Extract the [x, y] coordinate from the center of the cell holding the provided text.  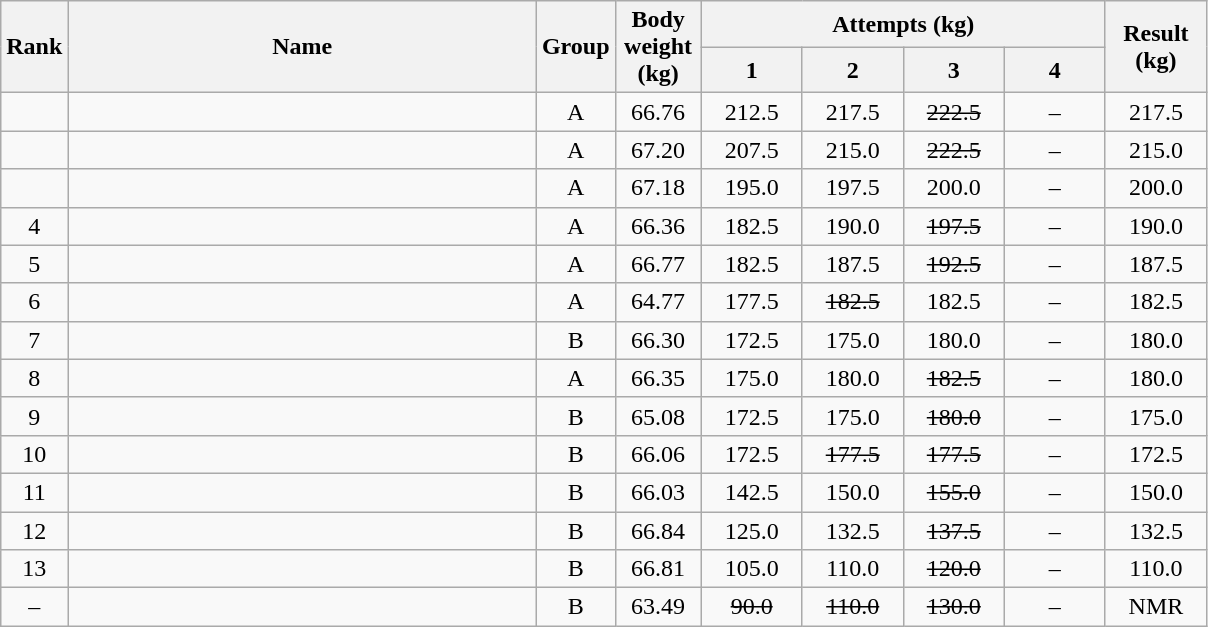
66.06 [658, 454]
130.0 [954, 607]
13 [34, 569]
65.08 [658, 416]
207.5 [752, 150]
3 [954, 70]
66.36 [658, 226]
66.30 [658, 340]
67.18 [658, 188]
212.5 [752, 112]
5 [34, 264]
Body weight (kg) [658, 47]
NMR [1156, 607]
Group [576, 47]
63.49 [658, 607]
125.0 [752, 531]
66.35 [658, 378]
11 [34, 492]
10 [34, 454]
66.03 [658, 492]
105.0 [752, 569]
155.0 [954, 492]
8 [34, 378]
66.77 [658, 264]
64.77 [658, 302]
137.5 [954, 531]
120.0 [954, 569]
66.76 [658, 112]
192.5 [954, 264]
66.81 [658, 569]
12 [34, 531]
142.5 [752, 492]
Name [302, 47]
7 [34, 340]
Rank [34, 47]
90.0 [752, 607]
66.84 [658, 531]
67.20 [658, 150]
Attempts (kg) [903, 24]
1 [752, 70]
2 [852, 70]
9 [34, 416]
195.0 [752, 188]
Result (kg) [1156, 47]
6 [34, 302]
